From the cell containing the given text, extract its center point as (X, Y) coordinate. 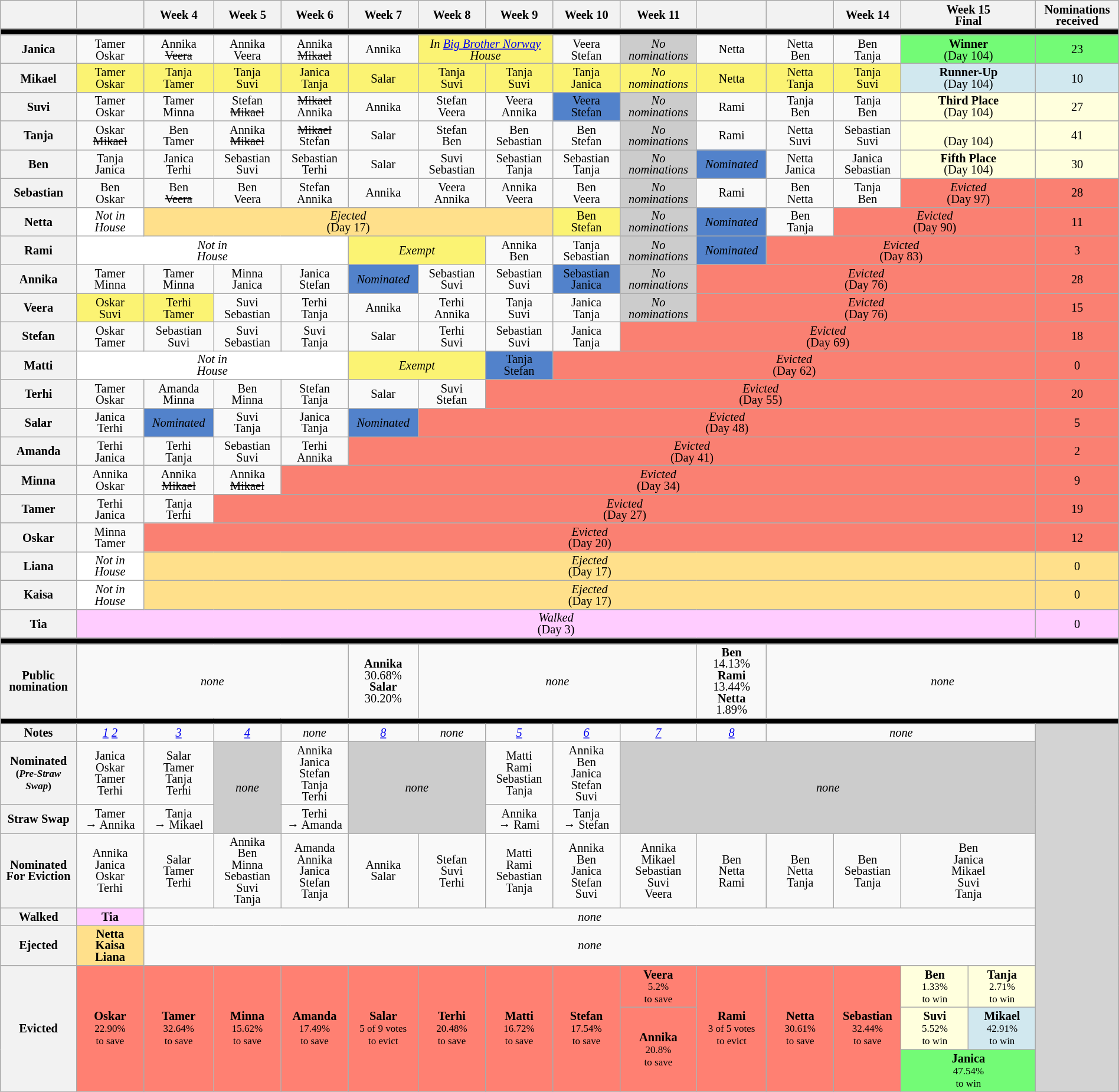
JanicaOskarTamerTerhi (110, 773)
TanjaStefan (519, 365)
Tanja → Stefan (587, 819)
Sebastian (39, 192)
BenNettaRami (731, 870)
Terhi 20.48%to save (451, 1028)
Mikael (39, 78)
Nominationsreceived (1077, 14)
OskarMikael (110, 136)
Annika30.68%Salar30.20% (383, 681)
Ben14.13%Rami13.44%Netta1.89% (731, 681)
18 (1077, 336)
Veera 5.2%to save (659, 986)
Evicted(Day 97) (969, 192)
(Day 104) (969, 136)
Evicted(Day 83) (901, 250)
MinnaJanica (247, 279)
SuviStefan (451, 394)
In Big Brother NorwayHouse (485, 50)
Week 9 (519, 14)
Week 7 (383, 14)
AnnikaBenMinnaSebastianSuviTanja (247, 870)
Minna (39, 479)
TanjaTamer (178, 78)
TerhiSuvi (451, 336)
4 (247, 732)
Runner-Up(Day 104) (969, 78)
TanjaTerhi (178, 509)
Week 8 (451, 14)
AnnikaSalar (383, 870)
SebastianJanica (587, 279)
Tanja 2.71%to win (1002, 986)
Tamer → Annika (110, 819)
Mikael 42.91%to win (1002, 1028)
Ben 1.33%to win (935, 986)
TanjaSebastian (587, 250)
AnnikaJanicaOskarTerhi (110, 870)
BenOskar (110, 192)
JanicaStefan (315, 279)
Fifth Place(Day 104) (969, 164)
2 (1077, 451)
Terhi (39, 394)
Evicted(Day 41) (692, 451)
Kaisa (39, 595)
Suvi 5.52%to win (935, 1028)
OskarTamer (110, 336)
StefanAnnika (315, 192)
AnnikaJanicaStefanTanjaTerhi (315, 773)
StefanVeera (451, 106)
Suvi (39, 106)
Walked (39, 916)
Liana (39, 565)
Ejected (39, 945)
BenJanicaMikaelSuviTanja (969, 870)
BenNetta (800, 192)
Stefan 17.54%to save (587, 1028)
NominatedFor Eviction (39, 870)
Week 15Final (969, 14)
StefanBen (451, 136)
Janica (39, 50)
BenSebastianTanja (868, 870)
20 (1077, 394)
Veera (39, 308)
27 (1077, 106)
Evicted (39, 1028)
41 (1077, 136)
Evicted(Day 27) (624, 509)
SebastianTerhi (315, 164)
Stefan (39, 336)
Amanda 17.49%to save (315, 1028)
Nominated(Pre-Straw Swap) (39, 773)
BenTamer (178, 136)
Annika 20.8%to save (659, 1049)
30 (1077, 164)
MinnaTamer (110, 537)
Winner(Day 104) (969, 50)
Matti 16.72%to save (519, 1028)
BenMinna (247, 394)
TerhiTamer (178, 308)
Week 14 (868, 14)
Amanda (39, 451)
Tanja (39, 136)
9 (1077, 479)
Janica 47.54%to win (969, 1071)
Annika → Rami (519, 819)
Oskar 22.90%to save (110, 1028)
BenSebastian (519, 136)
NettaKaisaLiana (110, 945)
SalarTamerTerhi (178, 870)
JanicaSebastian (868, 164)
10 (1077, 78)
6 (587, 732)
Terhi → Amanda (315, 819)
AmandaAnnikaJanicaStefanTanja (315, 870)
Matti (39, 365)
NettaJanica (800, 164)
Public nomination (39, 681)
StefanSuviTerhi (451, 870)
Week 11 (659, 14)
NettaBen (800, 50)
Week 6 (315, 14)
Week 5 (247, 14)
Tanja → Mikael (178, 819)
AnnikaMikaelSebastianSuviVeera (659, 870)
11 (1077, 222)
Tamer (39, 509)
Week 4 (178, 14)
BenNettaTanja (800, 870)
15 (1077, 308)
Tamer 32.64%to save (178, 1028)
Oskar (39, 537)
MikaelStefan (315, 136)
Evicted(Day 20) (589, 537)
23 (1077, 50)
StefanMikael (247, 106)
AnnikaOskar (110, 479)
NettaSuvi (800, 136)
Evicted(Day 55) (760, 394)
Rami 3 of 5 votesto evict (731, 1028)
Netta 30.61%to save (800, 1028)
StefanTanja (315, 394)
Evicted(Day 34) (659, 479)
Salar 5 of 9 votesto evict (383, 1028)
NettaTanja (800, 78)
Straw Swap (39, 819)
Evicted(Day 62) (794, 365)
OskarSuvi (110, 308)
Third Place(Day 104) (969, 106)
7 (659, 732)
Notes (39, 732)
Sebastian 32.44%to save (868, 1028)
MikaelAnnika (315, 106)
Walked(Day 3) (556, 623)
Week 10 (587, 14)
Minna 15.62%to save (247, 1028)
12 (1077, 537)
1 2 (110, 732)
AmandaMinna (178, 394)
Ben (39, 164)
Evicted(Day 48) (727, 423)
SalarTamerTanjaTerhi (178, 773)
AnnikaBen (519, 250)
Evicted(Day 69) (828, 336)
Evicted(Day 90) (935, 222)
19 (1077, 509)
